Pinpoint the cell where the given text exists, returning its (x, y) midpoint coordinate. 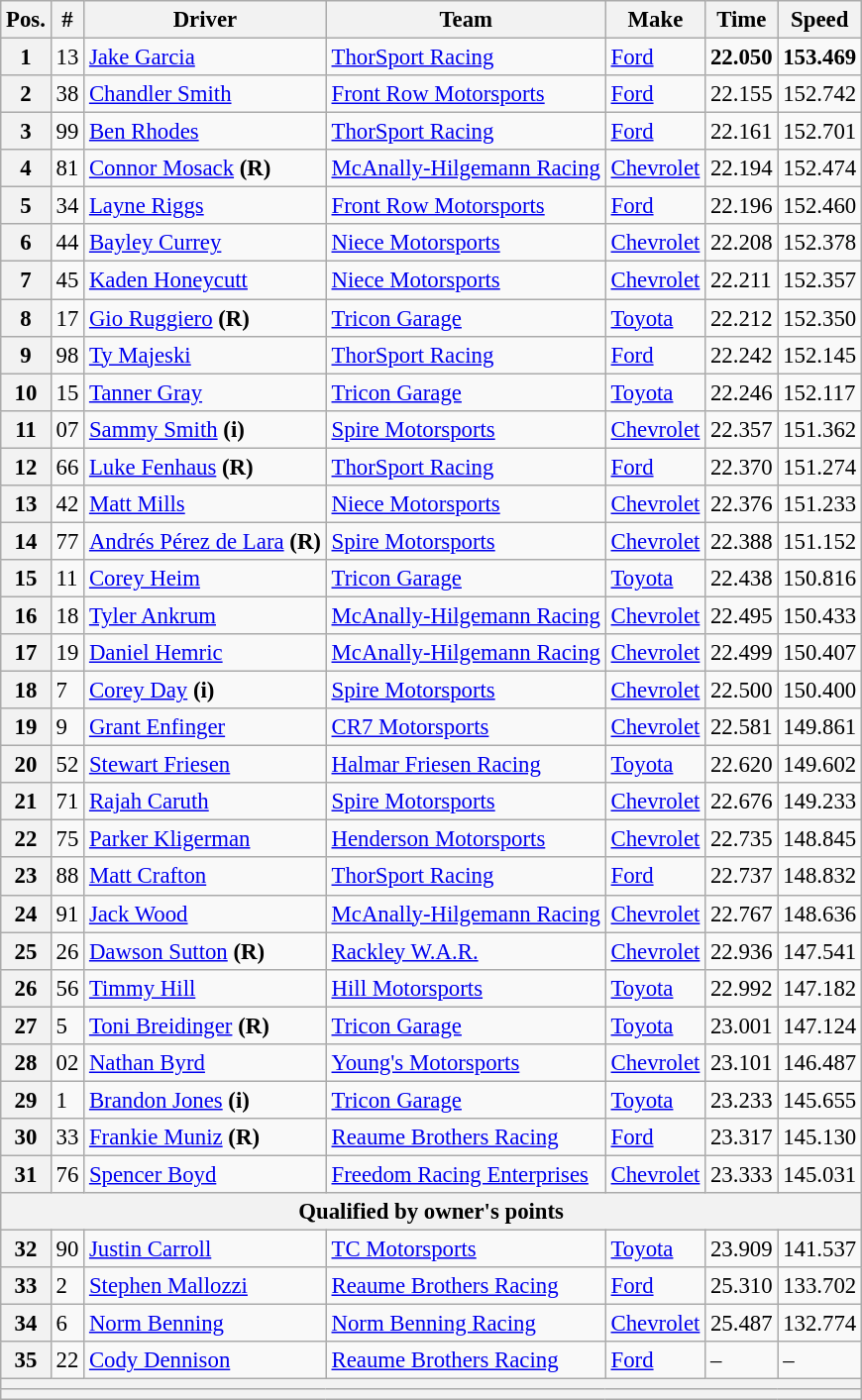
27 (26, 1025)
22.388 (741, 541)
149.861 (820, 727)
12 (26, 467)
22.376 (741, 504)
75 (67, 839)
150.400 (820, 691)
150.407 (820, 653)
Team (466, 20)
Toni Breidinger (R) (206, 1025)
23.001 (741, 1025)
Corey Day (i) (206, 691)
Justin Carroll (206, 1249)
22.212 (741, 318)
Bayley Currey (206, 243)
Norm Benning (206, 1324)
Cody Dennison (206, 1360)
28 (26, 1063)
152.145 (820, 355)
88 (67, 877)
23.233 (741, 1100)
81 (67, 168)
151.233 (820, 504)
99 (67, 132)
Parker Kligerman (206, 839)
22.357 (741, 429)
152.117 (820, 392)
145.655 (820, 1100)
31 (26, 1174)
77 (67, 541)
Stewart Friesen (206, 765)
71 (67, 802)
Nathan Byrd (206, 1063)
76 (67, 1174)
Time (741, 20)
22.676 (741, 802)
Tanner Gray (206, 392)
Gio Ruggiero (R) (206, 318)
Norm Benning Racing (466, 1324)
22.196 (741, 206)
24 (26, 914)
16 (26, 615)
Grant Enfinger (206, 727)
90 (67, 1249)
22.161 (741, 132)
4 (26, 168)
30 (26, 1137)
20 (26, 765)
Dawson Sutton (R) (206, 951)
29 (26, 1100)
22.499 (741, 653)
Connor Mosack (R) (206, 168)
22.500 (741, 691)
22.208 (741, 243)
Ty Majeski (206, 355)
148.832 (820, 877)
22.735 (741, 839)
22.737 (741, 877)
22.246 (741, 392)
3 (26, 132)
Spencer Boyd (206, 1174)
Layne Riggs (206, 206)
Halmar Friesen Racing (466, 765)
52 (67, 765)
132.774 (820, 1324)
02 (67, 1063)
22.211 (741, 280)
32 (26, 1249)
147.541 (820, 951)
151.274 (820, 467)
23.317 (741, 1137)
22.495 (741, 615)
Speed (820, 20)
Henderson Motorsports (466, 839)
23.333 (741, 1174)
Jake Garcia (206, 57)
Freedom Racing Enterprises (466, 1174)
23.909 (741, 1249)
133.702 (820, 1286)
146.487 (820, 1063)
10 (26, 392)
152.701 (820, 132)
98 (67, 355)
Qualified by owner's points (432, 1212)
91 (67, 914)
22.438 (741, 579)
25.310 (741, 1286)
CR7 Motorsports (466, 727)
Jack Wood (206, 914)
22.936 (741, 951)
147.182 (820, 988)
Ben Rhodes (206, 132)
Young's Motorsports (466, 1063)
25.487 (741, 1324)
149.602 (820, 765)
Driver (206, 20)
22.767 (741, 914)
147.124 (820, 1025)
# (67, 20)
151.152 (820, 541)
152.460 (820, 206)
Hill Motorsports (466, 988)
Corey Heim (206, 579)
Stephen Mallozzi (206, 1286)
Daniel Hemric (206, 653)
Matt Crafton (206, 877)
Luke Fenhaus (R) (206, 467)
150.433 (820, 615)
38 (67, 94)
Rackley W.A.R. (466, 951)
152.474 (820, 168)
Make (655, 20)
Tyler Ankrum (206, 615)
22.050 (741, 57)
152.350 (820, 318)
22.620 (741, 765)
23 (26, 877)
TC Motorsports (466, 1249)
45 (67, 280)
Rajah Caruth (206, 802)
149.233 (820, 802)
Chandler Smith (206, 94)
42 (67, 504)
Timmy Hill (206, 988)
Pos. (26, 20)
22.242 (741, 355)
148.636 (820, 914)
148.845 (820, 839)
145.031 (820, 1174)
Sammy Smith (i) (206, 429)
Andrés Pérez de Lara (R) (206, 541)
153.469 (820, 57)
152.357 (820, 280)
145.130 (820, 1137)
Frankie Muniz (R) (206, 1137)
Brandon Jones (i) (206, 1100)
25 (26, 951)
21 (26, 802)
8 (26, 318)
22.370 (741, 467)
14 (26, 541)
150.816 (820, 579)
22.194 (741, 168)
66 (67, 467)
22.581 (741, 727)
Kaden Honeycutt (206, 280)
Matt Mills (206, 504)
56 (67, 988)
44 (67, 243)
152.378 (820, 243)
35 (26, 1360)
23.101 (741, 1063)
152.742 (820, 94)
151.362 (820, 429)
07 (67, 429)
22.992 (741, 988)
22.155 (741, 94)
141.537 (820, 1249)
